Scan for the cell matching the given text and deliver its [x, y] coordinate at center. 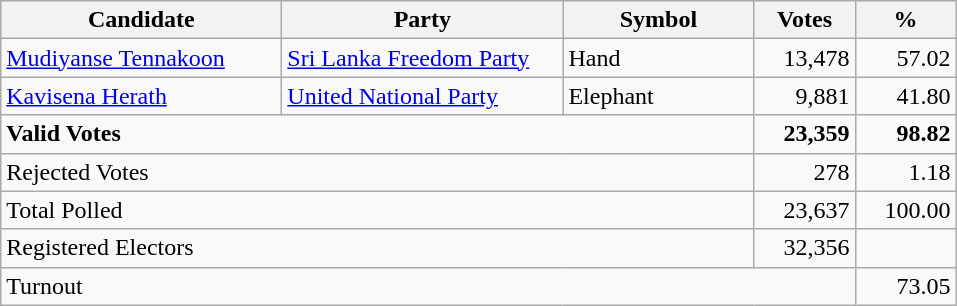
41.80 [906, 96]
Total Polled [378, 210]
Votes [804, 20]
Symbol [658, 20]
Kavisena Herath [142, 96]
Valid Votes [378, 134]
% [906, 20]
Hand [658, 58]
Elephant [658, 96]
9,881 [804, 96]
United National Party [422, 96]
100.00 [906, 210]
73.05 [906, 286]
13,478 [804, 58]
Party [422, 20]
23,637 [804, 210]
57.02 [906, 58]
98.82 [906, 134]
Rejected Votes [378, 172]
1.18 [906, 172]
23,359 [804, 134]
Sri Lanka Freedom Party [422, 58]
32,356 [804, 248]
Turnout [428, 286]
Registered Electors [378, 248]
Mudiyanse Tennakoon [142, 58]
278 [804, 172]
Candidate [142, 20]
